Identify which cell holds the provided text, then report its (X, Y) central coordinate. 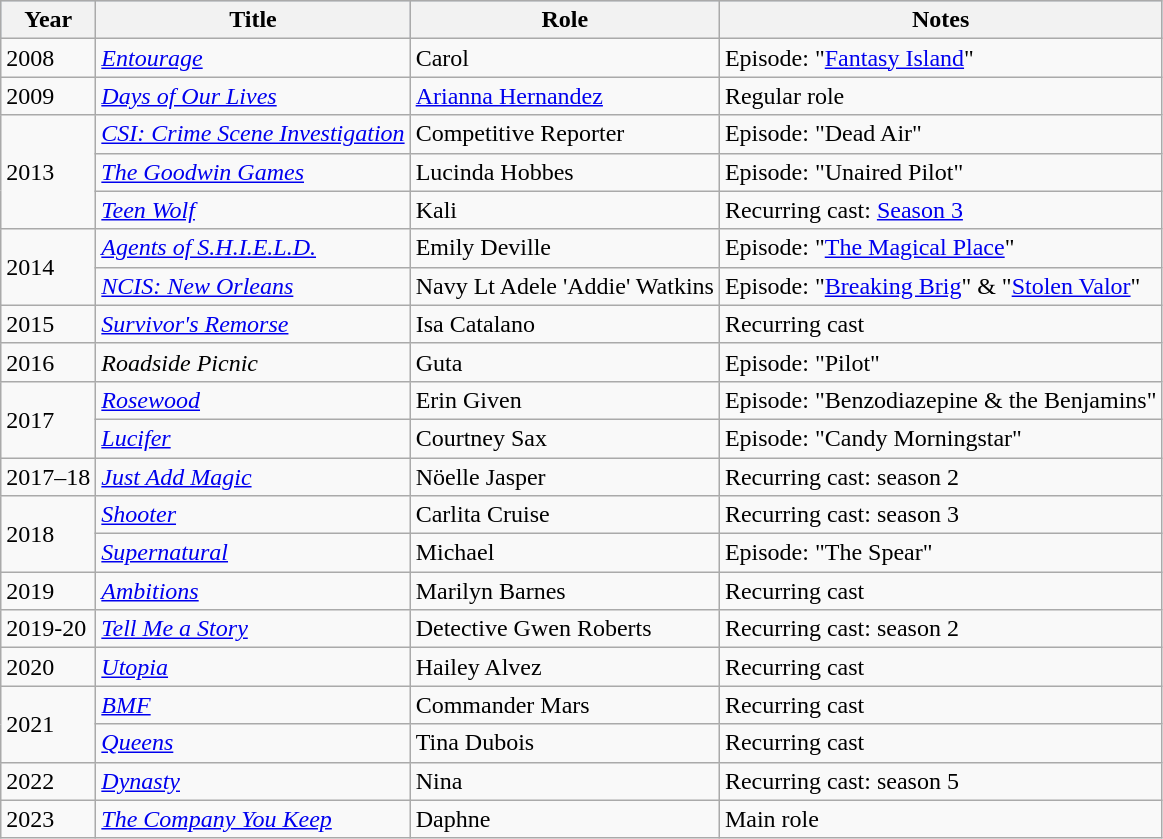
Episode: "Benzodiazepine & the Benjamins" (940, 400)
Nöelle Jasper (564, 477)
Dynasty (253, 781)
Emily Deville (564, 248)
Episode: "Breaking Brig" & "Stolen Valor" (940, 286)
2016 (48, 362)
2017 (48, 419)
Queens (253, 743)
Tina Dubois (564, 743)
Arianna Hernandez (564, 96)
Survivor's Remorse (253, 324)
Teen Wolf (253, 210)
Entourage (253, 58)
Isa Catalano (564, 324)
Episode: "The Magical Place" (940, 248)
Ambitions (253, 591)
The Company You Keep (253, 819)
Utopia (253, 667)
Episode: "Unaired Pilot" (940, 172)
Regular role (940, 96)
Notes (940, 20)
Recurring cast: season 5 (940, 781)
CSI: Crime Scene Investigation (253, 134)
Michael (564, 553)
Nina (564, 781)
2023 (48, 819)
Carlita Cruise (564, 515)
Episode: "The Spear" (940, 553)
Commander Mars (564, 705)
Tell Me a Story (253, 629)
The Goodwin Games (253, 172)
2017–18 (48, 477)
Just Add Magic (253, 477)
Courtney Sax (564, 438)
Episode: "Fantasy Island" (940, 58)
Rosewood (253, 400)
2008 (48, 58)
Guta (564, 362)
Days of Our Lives (253, 96)
Lucifer (253, 438)
Roadside Picnic (253, 362)
2019 (48, 591)
Shooter (253, 515)
Agents of S.H.I.E.L.D. (253, 248)
Daphne (564, 819)
2015 (48, 324)
Erin Given (564, 400)
Hailey Alvez (564, 667)
Kali (564, 210)
Lucinda Hobbes (564, 172)
Episode: "Dead Air" (940, 134)
2020 (48, 667)
2019-20 (48, 629)
Main role (940, 819)
Carol (564, 58)
Episode: "Candy Morningstar" (940, 438)
2022 (48, 781)
Role (564, 20)
Marilyn Barnes (564, 591)
Detective Gwen Roberts (564, 629)
Navy Lt Adele 'Addie' Watkins (564, 286)
2018 (48, 534)
2021 (48, 724)
Episode: "Pilot" (940, 362)
Recurring cast: season 3 (940, 515)
NCIS: New Orleans (253, 286)
Supernatural (253, 553)
2014 (48, 267)
Recurring cast: Season 3 (940, 210)
2013 (48, 172)
BMF (253, 705)
2009 (48, 96)
Year (48, 20)
Title (253, 20)
Competitive Reporter (564, 134)
